Scan for the cell matching the given text and deliver its (x, y) coordinate at center. 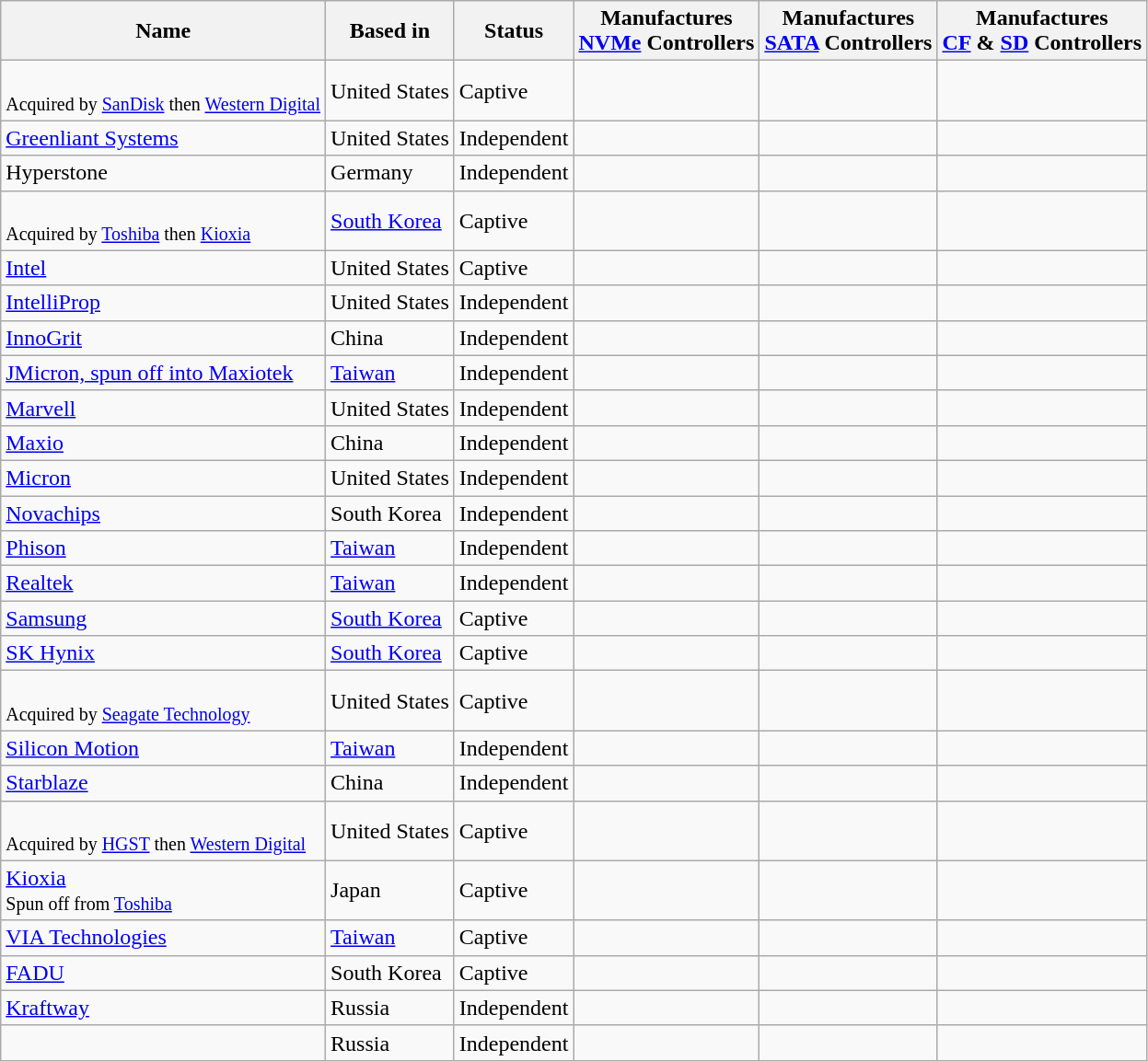
Name (164, 31)
JMicron, spun off into Maxiotek (164, 373)
ManufacturesNVMe Controllers (667, 31)
Greenliant Systems (164, 138)
Status (514, 31)
Samsung (164, 618)
ManufacturesCF & SD Controllers (1042, 31)
Japan (390, 891)
Silicon Motion (164, 748)
Acquired by HGST then Western Digital (164, 830)
Phison (164, 548)
Based in (390, 31)
InnoGrit (164, 338)
Starblaze (164, 783)
Hyperstone (164, 173)
Micron (164, 478)
Acquired by SanDisk then Western Digital (164, 90)
Kraftway (164, 1008)
Maxio (164, 443)
ManufacturesSATA Controllers (849, 31)
SK Hynix (164, 653)
VIA Technologies (164, 938)
Kioxia Spun off from Toshiba (164, 891)
Intel (164, 268)
Germany (390, 173)
Novachips (164, 513)
Acquired by Seagate Technology (164, 701)
Realtek (164, 583)
Marvell (164, 408)
Acquired by Toshiba then Kioxia (164, 221)
FADU (164, 973)
IntelliProp (164, 303)
